From the cell containing the given text, extract its center point as (x, y) coordinate. 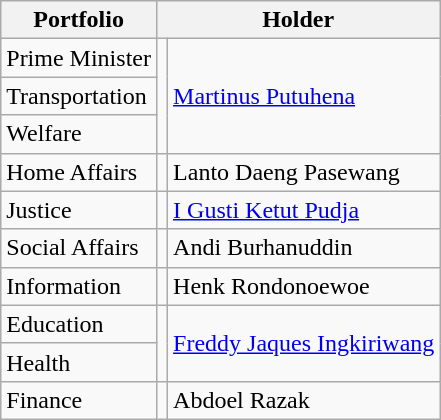
Information (79, 286)
Home Affairs (79, 172)
Martinus Putuhena (304, 96)
Freddy Jaques Ingkiriwang (304, 343)
Justice (79, 210)
Education (79, 324)
Prime Minister (79, 58)
Social Affairs (79, 248)
Andi Burhanuddin (304, 248)
Welfare (79, 134)
Portfolio (79, 20)
I Gusti Ketut Pudja (304, 210)
Health (79, 362)
Holder (298, 20)
Abdoel Razak (304, 400)
Finance (79, 400)
Lanto Daeng Pasewang (304, 172)
Henk Rondonoewoe (304, 286)
Transportation (79, 96)
